Capture the cell that displays the provided text and extract its [x, y] central coordinate. 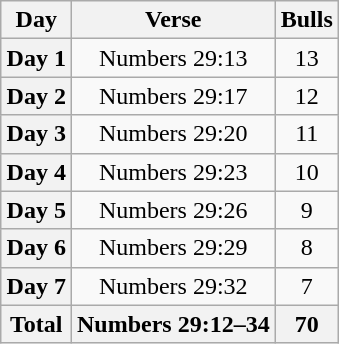
Numbers 29:26 [173, 210]
Numbers 29:23 [173, 172]
11 [306, 134]
Day 3 [36, 134]
Day 5 [36, 210]
Day 2 [36, 96]
Numbers 29:17 [173, 96]
12 [306, 96]
Bulls [306, 20]
Numbers 29:12–34 [173, 324]
8 [306, 248]
Day 7 [36, 286]
Verse [173, 20]
Day 6 [36, 248]
13 [306, 58]
Numbers 29:32 [173, 286]
9 [306, 210]
Day 1 [36, 58]
Numbers 29:13 [173, 58]
70 [306, 324]
Numbers 29:29 [173, 248]
7 [306, 286]
Numbers 29:20 [173, 134]
10 [306, 172]
Total [36, 324]
Day [36, 20]
Day 4 [36, 172]
